Capture the cell that displays the provided text and extract its [X, Y] central coordinate. 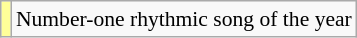
Number-one rhythmic song of the year [184, 19]
